Scan for the cell matching the given text and deliver its [X, Y] coordinate at center. 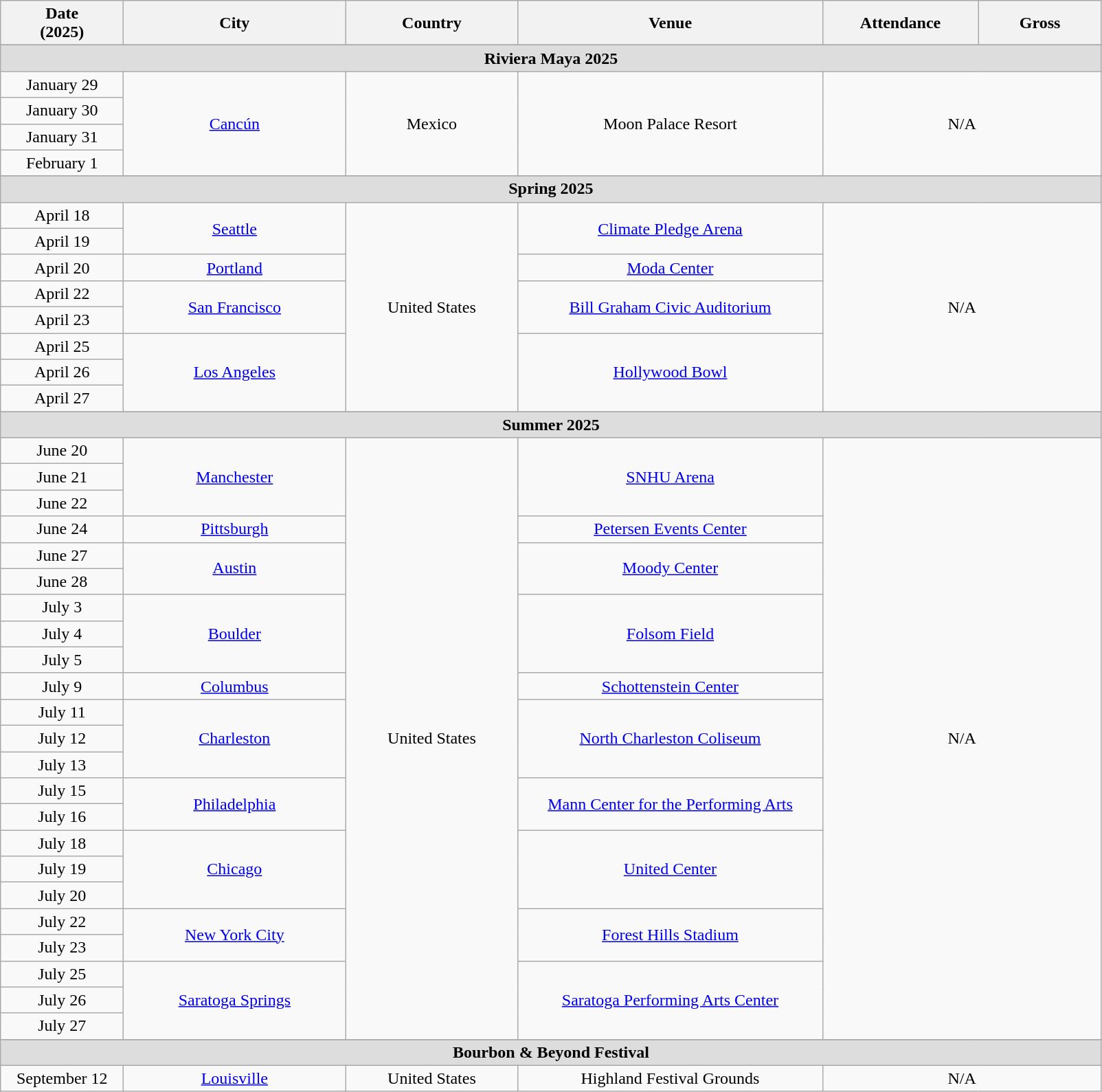
April 20 [62, 267]
July 4 [62, 634]
Louisville [235, 1078]
Saratoga Springs [235, 1000]
Columbus [235, 686]
SNHU Arena [671, 477]
Folsom Field [671, 634]
July 23 [62, 948]
Saratoga Performing Arts Center [671, 1000]
June 24 [62, 529]
June 21 [62, 477]
January 30 [62, 111]
July 25 [62, 974]
January 31 [62, 137]
Schottenstein Center [671, 686]
July 13 [62, 765]
San Francisco [235, 307]
Riviera Maya 2025 [551, 58]
July 20 [62, 895]
Summer 2025 [551, 425]
Mann Center for the Performing Arts [671, 804]
July 11 [62, 712]
North Charleston Coliseum [671, 738]
Petersen Events Center [671, 529]
July 22 [62, 922]
Climate Pledge Arena [671, 228]
July 15 [62, 791]
Boulder [235, 634]
June 27 [62, 555]
July 12 [62, 738]
July 3 [62, 608]
Moda Center [671, 267]
July 27 [62, 1026]
April 18 [62, 215]
July 9 [62, 686]
Bill Graham Civic Auditorium [671, 307]
New York City [235, 935]
June 22 [62, 503]
Hollywood Bowl [671, 372]
Highland Festival Grounds [671, 1078]
April 23 [62, 320]
Los Angeles [235, 372]
Moon Palace Resort [671, 124]
July 19 [62, 869]
City [235, 23]
July 5 [62, 660]
Date(2025) [62, 23]
April 25 [62, 346]
April 19 [62, 241]
Pittsburgh [235, 529]
Philadelphia [235, 804]
Portland [235, 267]
Austin [235, 568]
Chicago [235, 869]
January 29 [62, 85]
Forest Hills Stadium [671, 935]
July 16 [62, 817]
February 1 [62, 163]
July 18 [62, 843]
April 22 [62, 293]
Mexico [431, 124]
Country [431, 23]
Cancún [235, 124]
Bourbon & Beyond Festival [551, 1052]
April 26 [62, 372]
September 12 [62, 1078]
April 27 [62, 399]
July 26 [62, 1000]
Gross [1040, 23]
June 28 [62, 581]
Attendance [900, 23]
Venue [671, 23]
Charleston [235, 738]
June 20 [62, 451]
United Center [671, 869]
Moody Center [671, 568]
Manchester [235, 477]
Seattle [235, 228]
Spring 2025 [551, 189]
